Return the [x, y] coordinate for the center point of the cell that contains the specified text.  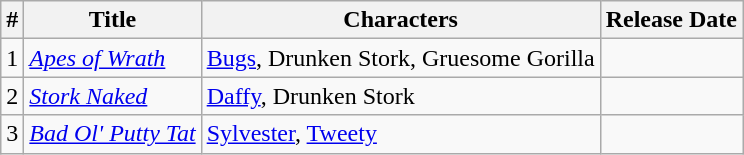
# [12, 20]
1 [12, 58]
2 [12, 96]
Bad Ol' Putty Tat [112, 134]
3 [12, 134]
Title [112, 20]
Sylvester, Tweety [400, 134]
Release Date [671, 20]
Characters [400, 20]
Stork Naked [112, 96]
Daffy, Drunken Stork [400, 96]
Bugs, Drunken Stork, Gruesome Gorilla [400, 58]
Apes of Wrath [112, 58]
